Search for the cell housing the specified text and yield its [x, y] center coordinate. 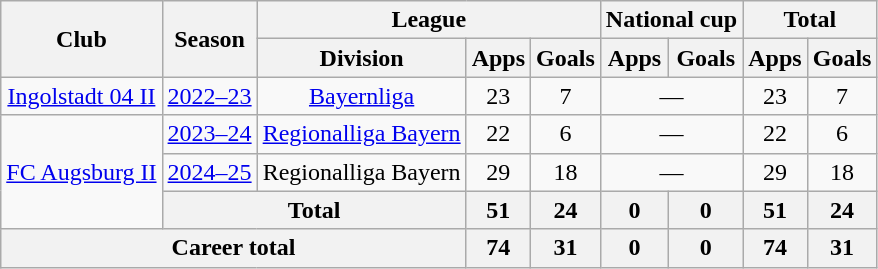
Bayernliga [362, 96]
National cup [671, 20]
FC Augsburg II [82, 172]
Career total [234, 248]
2022–23 [210, 96]
Club [82, 39]
League [428, 20]
2023–24 [210, 134]
Ingolstadt 04 II [82, 96]
Season [210, 39]
2024–25 [210, 172]
Division [362, 58]
